Locate the cell with the specified text and output its (x, y) center coordinate. 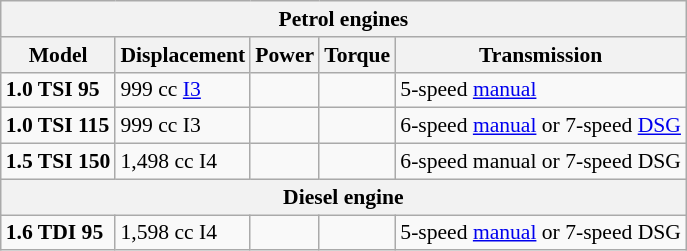
Model (58, 55)
Torque (357, 55)
Petrol engines (344, 19)
5-speed manual (540, 90)
Power (284, 55)
1.0 TSI 115 (58, 126)
1,598 cc I4 (182, 233)
Displacement (182, 55)
1.5 TSI 150 (58, 162)
1,498 cc I4 (182, 162)
Diesel engine (344, 197)
Transmission (540, 55)
5-speed manual or 7-speed DSG (540, 233)
1.0 TSI 95 (58, 90)
1.6 TDI 95 (58, 233)
